Return the [x, y] coordinate for the center point of the cell that contains the specified text.  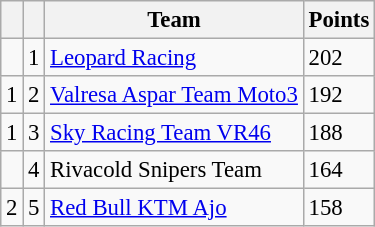
3 [34, 133]
Valresa Aspar Team Moto3 [174, 95]
158 [338, 208]
Red Bull KTM Ajo [174, 208]
Points [338, 20]
Rivacold Snipers Team [174, 170]
4 [34, 170]
5 [34, 208]
202 [338, 58]
164 [338, 170]
Leopard Racing [174, 58]
Sky Racing Team VR46 [174, 133]
188 [338, 133]
192 [338, 95]
Team [174, 20]
